Find where the given text appears and provide that cell's center as (X, Y) coordinate. 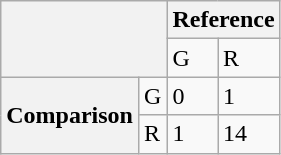
0 (192, 96)
Reference (224, 20)
14 (250, 134)
Comparison (70, 115)
